From the cell containing the given text, extract its center point as (X, Y) coordinate. 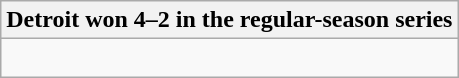
Detroit won 4–2 in the regular-season series (230, 20)
